Return (x, y) of the center of cell containing provided text 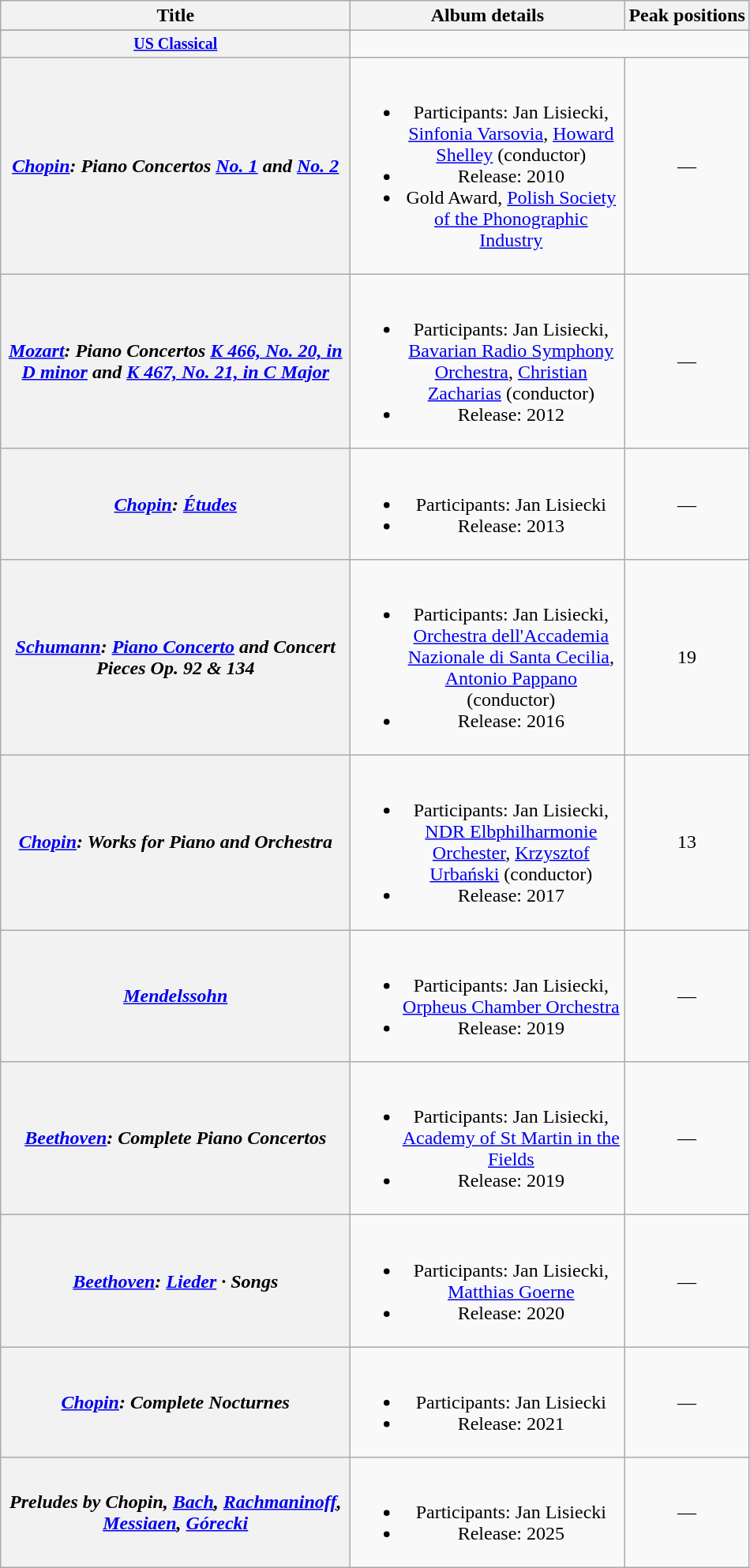
Album details (488, 16)
Chopin: Études (175, 504)
Participants: Jan Lisiecki, Academy of St Martin in the FieldsRelease: 2019 (488, 1138)
Chopin: Complete Nocturnes (175, 1402)
Participants: Jan LisieckiRelease: 2025 (488, 1513)
Title (175, 16)
Participants: Jan Lisiecki, Sinfonia Varsovia, Howard Shelley (conductor)Release: 2010Gold Award, Polish Society of the Phonographic Industry (488, 166)
US Classical (175, 44)
Mozart: Piano Concertos K 466, No. 20, in D minor and K 467, No. 21, in C Major (175, 362)
Schumann: Piano Concerto and Concert Pieces Op. 92 & 134 (175, 657)
Participants: Jan Lisiecki, Bavarian Radio Symphony Orchestra, Christian Zacharias (conductor)Release: 2012 (488, 362)
Participants: Jan Lisiecki, Orpheus Chamber OrchestraRelease: 2019 (488, 996)
Participants: Jan LisieckiRelease: 2021 (488, 1402)
Peak positions (687, 16)
Beethoven: Complete Piano Concertos (175, 1138)
Mendelssohn (175, 996)
Chopin: Works for Piano and Orchestra (175, 843)
Chopin: Piano Concertos No. 1 and No. 2 (175, 166)
19 (687, 657)
13 (687, 843)
Participants: Jan Lisiecki, NDR Elbphilharmonie Orchester, Krzysztof Urbański (conductor)Release: 2017 (488, 843)
Participants: Jan Lisiecki, Orchestra dell'Accademia Nazionale di Santa Cecilia, Antonio Pappano (conductor)Release: 2016 (488, 657)
Beethoven: Lieder · Songs (175, 1281)
Participants: Jan Lisiecki, Matthias GoerneRelease: 2020 (488, 1281)
Preludes by Chopin, Bach, Rachmaninoff, Messiaen, Górecki (175, 1513)
Participants: Jan LisieckiRelease: 2013 (488, 504)
